Detect which cell encompasses the target text, then output its [X, Y] center coordinate. 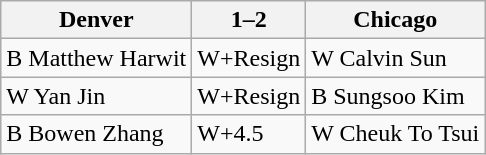
1–2 [249, 20]
Chicago [396, 20]
W Yan Jin [96, 96]
B Sungsoo Kim [396, 96]
Denver [96, 20]
B Bowen Zhang [96, 134]
W Calvin Sun [396, 58]
W+4.5 [249, 134]
W Cheuk To Tsui [396, 134]
B Matthew Harwit [96, 58]
